Determine the (X, Y) coordinate at the center of the cell enclosing the given text.  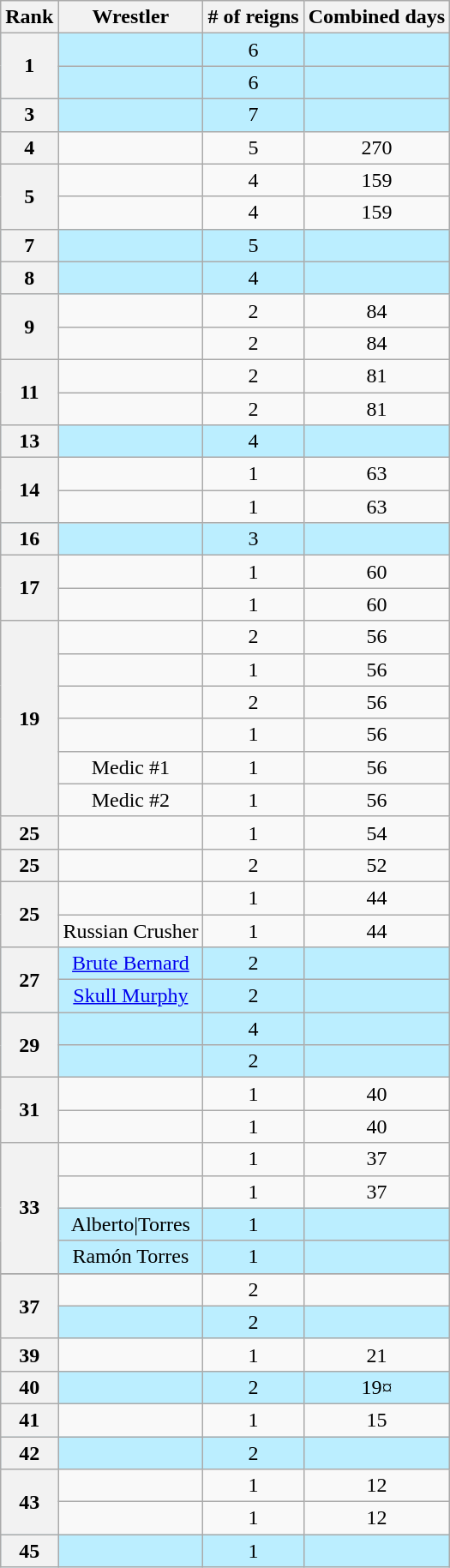
45 (29, 1551)
Wrestler (130, 17)
Alberto|Torres (130, 1224)
39 (29, 1355)
9 (29, 327)
# of reigns (254, 17)
8 (29, 278)
54 (376, 832)
Ramón Torres (130, 1257)
19¤ (376, 1387)
Skull Murphy (130, 996)
17 (29, 588)
Russian Crusher (130, 930)
52 (376, 865)
16 (29, 539)
15 (376, 1420)
Rank (29, 17)
14 (29, 490)
31 (29, 1110)
29 (29, 1045)
Medic #1 (130, 767)
21 (376, 1355)
33 (29, 1208)
Combined days (376, 17)
Brute Bernard (130, 964)
11 (29, 392)
19 (29, 718)
270 (376, 147)
13 (29, 442)
41 (29, 1420)
Medic #2 (130, 800)
43 (29, 1502)
42 (29, 1453)
27 (29, 980)
